Return [x, y] of the center of cell containing provided text 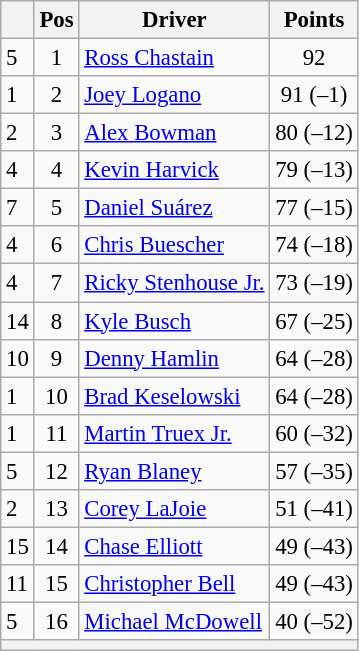
Christopher Bell [174, 584]
Ricky Stenhouse Jr. [174, 283]
Martin Truex Jr. [174, 433]
40 (–52) [314, 621]
13 [56, 509]
73 (–19) [314, 283]
Chris Buescher [174, 245]
Michael McDowell [174, 621]
79 (–13) [314, 170]
Ross Chastain [174, 58]
74 (–18) [314, 245]
Driver [174, 20]
12 [56, 471]
Pos [56, 20]
Kevin Harvick [174, 170]
80 (–12) [314, 133]
77 (–15) [314, 208]
67 (–25) [314, 321]
8 [56, 321]
Corey LaJoie [174, 509]
57 (–35) [314, 471]
Chase Elliott [174, 546]
Denny Hamlin [174, 358]
16 [56, 621]
92 [314, 58]
60 (–32) [314, 433]
Alex Bowman [174, 133]
6 [56, 245]
3 [56, 133]
Joey Logano [174, 95]
Points [314, 20]
Ryan Blaney [174, 471]
9 [56, 358]
Daniel Suárez [174, 208]
Brad Keselowski [174, 396]
Kyle Busch [174, 321]
91 (–1) [314, 95]
51 (–41) [314, 509]
